Output the [X, Y] coordinate of the center of the cell containing the given text.  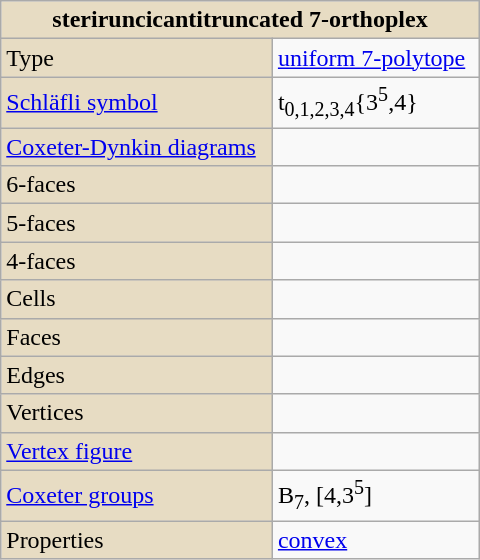
5-faces [137, 223]
Cells [137, 299]
6-faces [137, 185]
steriruncicantitruncated 7-orthoplex [240, 20]
Properties [137, 540]
Coxeter groups [137, 496]
Schläfli symbol [137, 102]
4-faces [137, 261]
Faces [137, 337]
Edges [137, 375]
Type [137, 58]
Vertex figure [137, 451]
Vertices [137, 413]
convex [376, 540]
Coxeter-Dynkin diagrams [137, 147]
uniform 7-polytope [376, 58]
t0,1,2,3,4{35,4} [376, 102]
B7, [4,35] [376, 496]
